Capture the cell that displays the provided text and extract its (x, y) central coordinate. 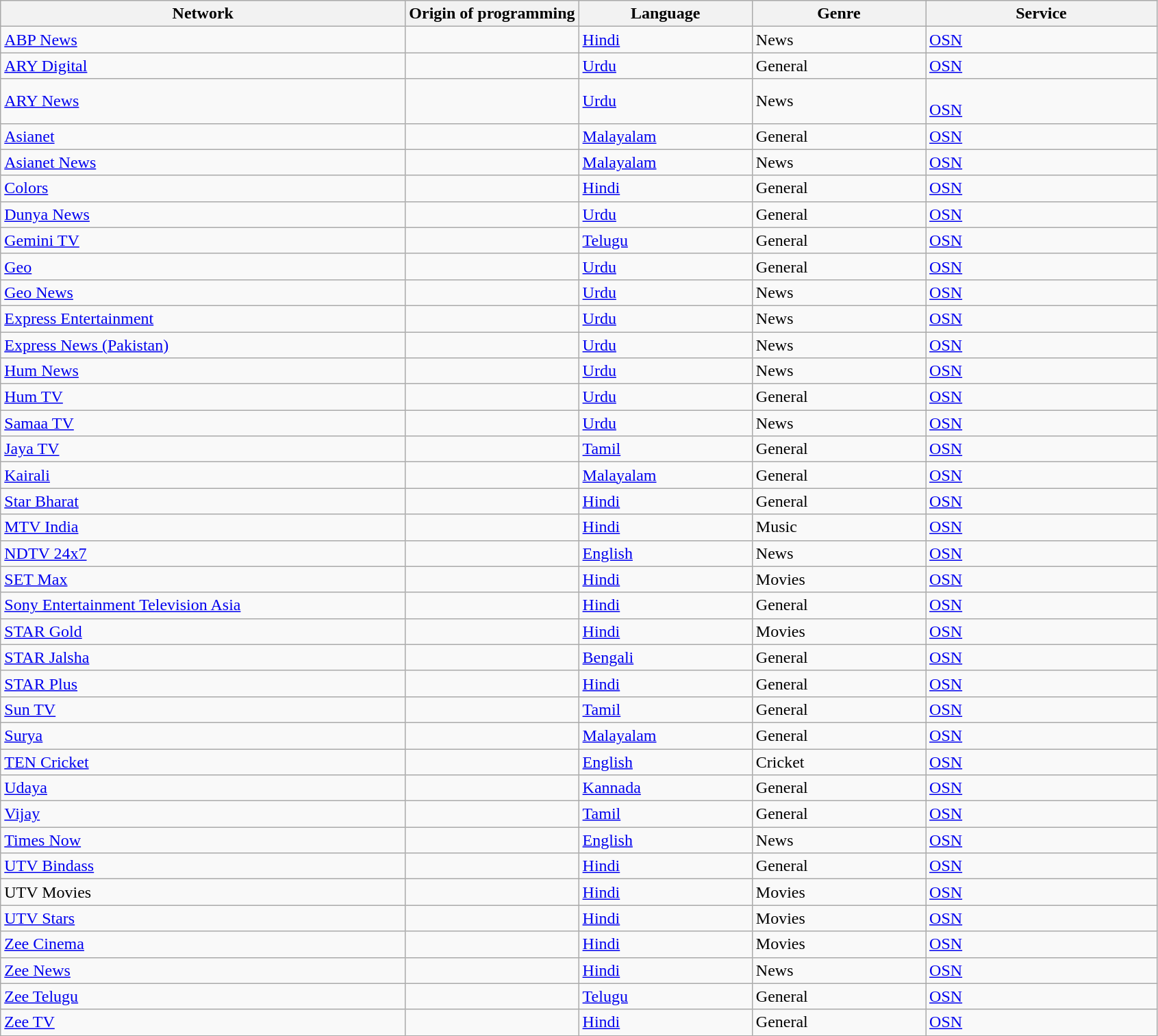
UTV Bindass (203, 866)
Geo News (203, 292)
Gemini TV (203, 240)
Cricket (838, 762)
Vijay (203, 814)
Hum News (203, 371)
SET Max (203, 579)
NDTV 24x7 (203, 553)
STAR Gold (203, 631)
Express Entertainment (203, 318)
Dunya News (203, 214)
Asianet (203, 136)
Zee Telugu (203, 996)
Express News (Pakistan) (203, 344)
Times Now (203, 840)
Genre (838, 14)
Sun TV (203, 709)
Surya (203, 735)
Origin of programming (492, 14)
MTV India (203, 527)
Kairali (203, 475)
Hum TV (203, 397)
TEN Cricket (203, 762)
Zee Cinema (203, 944)
Geo (203, 266)
Sony Entertainment Television Asia (203, 605)
UTV Movies (203, 892)
Zee TV (203, 1022)
Colors (203, 188)
Network (203, 14)
UTV Stars (203, 918)
Bengali (666, 657)
Music (838, 527)
Samaa TV (203, 423)
ABP News (203, 40)
Kannada (666, 788)
ARY News (203, 101)
Star Bharat (203, 501)
Udaya (203, 788)
Jaya TV (203, 449)
STAR Jalsha (203, 657)
Service (1042, 14)
Zee News (203, 970)
STAR Plus (203, 683)
Language (666, 14)
ARY Digital (203, 66)
Asianet News (203, 162)
